For the text-containing cell, return its midpoint in (X, Y) coordinate format. 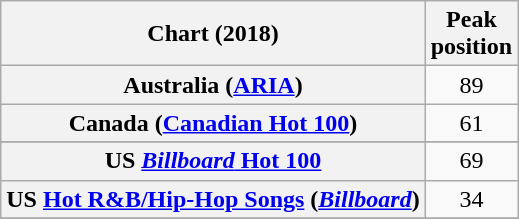
Australia (ARIA) (213, 85)
89 (471, 85)
US Billboard Hot 100 (213, 161)
US Hot R&B/Hip-Hop Songs (Billboard) (213, 199)
Peakposition (471, 34)
69 (471, 161)
Chart (2018) (213, 34)
34 (471, 199)
Canada (Canadian Hot 100) (213, 123)
61 (471, 123)
